Output the [x, y] coordinate of the center of the cell containing the given text.  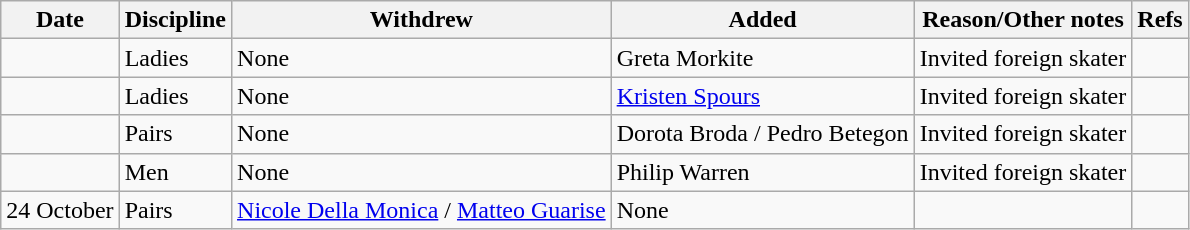
Nicole Della Monica / Matteo Guarise [422, 210]
Dorota Broda / Pedro Betegon [762, 134]
Discipline [175, 20]
Withdrew [422, 20]
Date [60, 20]
24 October [60, 210]
Men [175, 172]
Philip Warren [762, 172]
Kristen Spours [762, 96]
Refs [1160, 20]
Greta Morkite [762, 58]
Reason/Other notes [1023, 20]
Added [762, 20]
